For the text-containing cell, return its midpoint in [x, y] coordinate format. 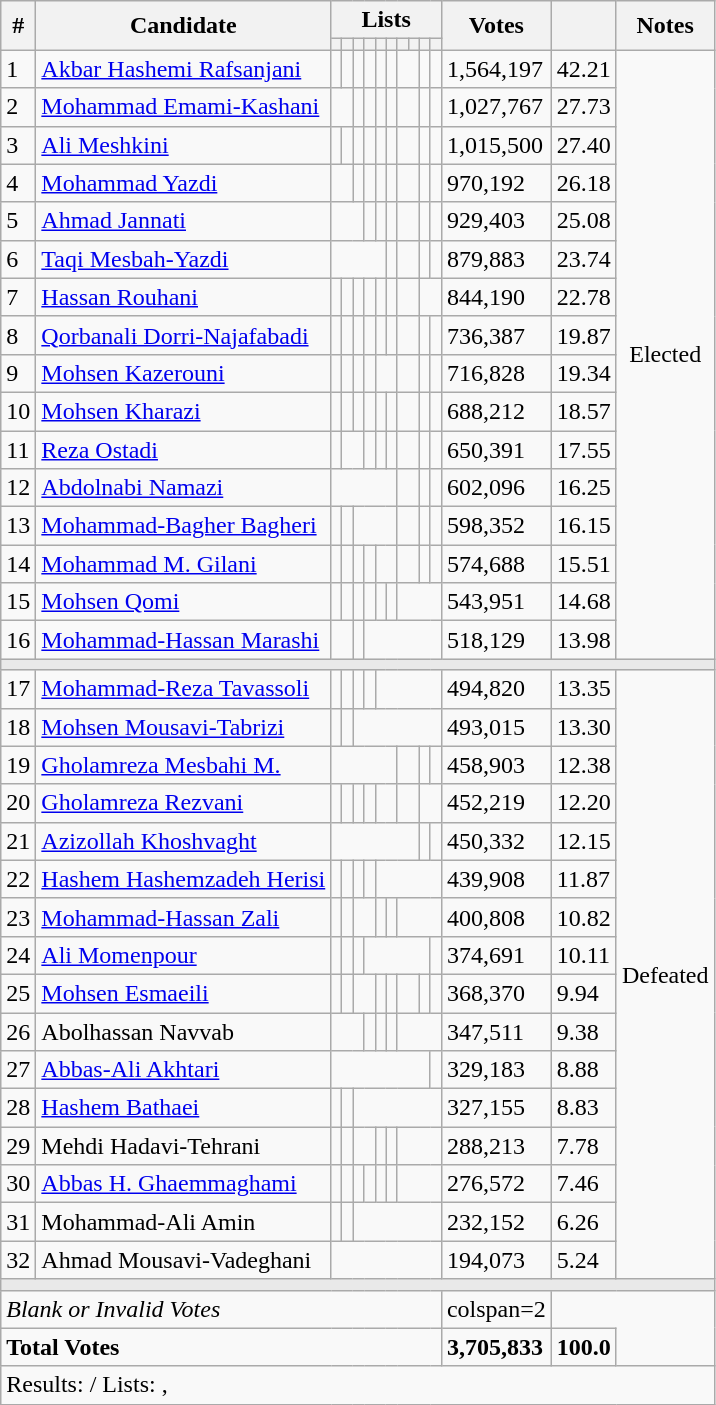
2 [18, 107]
736,387 [496, 335]
3 [18, 145]
15 [18, 602]
1,027,767 [496, 107]
602,096 [496, 488]
493,015 [496, 727]
844,190 [496, 297]
Ahmad Mousavi-Vadeghani [184, 1260]
Abbas H. Ghaemmaghami [184, 1184]
6 [18, 259]
13.35 [584, 689]
19 [18, 765]
276,572 [496, 1184]
22.78 [584, 297]
Hashem Hashemzadeh Herisi [184, 879]
400,808 [496, 917]
Qorbanali Dorri-Najafabadi [184, 335]
Mohsen Kazerouni [184, 373]
12 [18, 488]
Mohsen Kharazi [184, 411]
Total Votes [222, 1347]
650,391 [496, 449]
Akbar Hashemi Rafsanjani [184, 69]
29 [18, 1146]
11 [18, 449]
14 [18, 564]
Azizollah Khoshvaght [184, 841]
Votes [496, 26]
32 [18, 1260]
14.68 [584, 602]
Mohammad-Ali Amin [184, 1222]
9.94 [584, 993]
Hashem Bathaei [184, 1108]
450,332 [496, 841]
194,073 [496, 1260]
17.55 [584, 449]
13 [18, 526]
929,403 [496, 221]
Elected [665, 354]
Mohsen Mousavi-Tabrizi [184, 727]
439,908 [496, 879]
1,564,197 [496, 69]
42.21 [584, 69]
Mohsen Esmaeili [184, 993]
Mohammad Yazdi [184, 183]
Abdolnabi Namazi [184, 488]
1 [18, 69]
288,213 [496, 1146]
17 [18, 689]
Abolhassan Navvab [184, 1031]
Mohsen Qomi [184, 602]
100.0 [584, 1347]
374,691 [496, 955]
368,370 [496, 993]
16.15 [584, 526]
574,688 [496, 564]
13.98 [584, 640]
25 [18, 993]
20 [18, 803]
31 [18, 1222]
Ali Momenpour [184, 955]
22 [18, 879]
19.87 [584, 335]
1,015,500 [496, 145]
9 [18, 373]
7.46 [584, 1184]
24 [18, 955]
Notes [665, 26]
327,155 [496, 1108]
Blank or Invalid Votes [222, 1309]
16.25 [584, 488]
21 [18, 841]
Results: / Lists: , [358, 1385]
598,352 [496, 526]
5 [18, 221]
27.73 [584, 107]
Mohammad Emami-Kashani [184, 107]
10.82 [584, 917]
Lists [386, 20]
543,951 [496, 602]
970,192 [496, 183]
Mohammad-Reza Tavassoli [184, 689]
Mohammad-Bagher Bagheri [184, 526]
452,219 [496, 803]
18 [18, 727]
688,212 [496, 411]
23.74 [584, 259]
16 [18, 640]
11.87 [584, 879]
28 [18, 1108]
7 [18, 297]
19.34 [584, 373]
23 [18, 917]
Taqi Mesbah-Yazdi [184, 259]
518,129 [496, 640]
15.51 [584, 564]
27.40 [584, 145]
30 [18, 1184]
Mohammad M. Gilani [184, 564]
329,183 [496, 1070]
12.20 [584, 803]
12.38 [584, 765]
8.88 [584, 1070]
9.38 [584, 1031]
Gholamreza Mesbahi M. [184, 765]
Mohammad-Hassan Marashi [184, 640]
25.08 [584, 221]
# [18, 26]
494,820 [496, 689]
26.18 [584, 183]
Hassan Rouhani [184, 297]
7.78 [584, 1146]
232,152 [496, 1222]
Reza Ostadi [184, 449]
Mehdi Hadavi-Tehrani [184, 1146]
Defeated [665, 974]
8 [18, 335]
8.83 [584, 1108]
18.57 [584, 411]
458,903 [496, 765]
Ali Meshkini [184, 145]
347,511 [496, 1031]
4 [18, 183]
Candidate [184, 26]
Ahmad Jannati [184, 221]
Gholamreza Rezvani [184, 803]
Abbas-Ali Akhtari [184, 1070]
26 [18, 1031]
colspan=2 [496, 1309]
10 [18, 411]
6.26 [584, 1222]
3,705,833 [496, 1347]
13.30 [584, 727]
716,828 [496, 373]
12.15 [584, 841]
10.11 [584, 955]
5.24 [584, 1260]
879,883 [496, 259]
27 [18, 1070]
Mohammad-Hassan Zali [184, 917]
